Scan for the cell matching the given text and deliver its [x, y] coordinate at center. 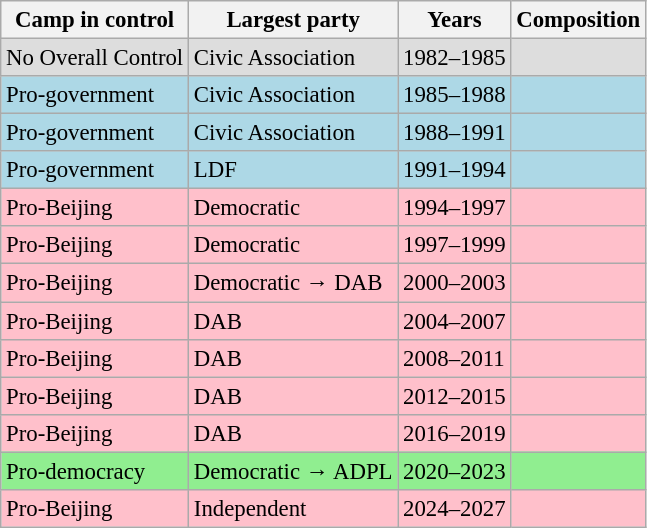
1991–1994 [454, 170]
2008–2011 [454, 358]
Years [454, 20]
2004–2007 [454, 321]
Pro-democracy [95, 471]
1982–1985 [454, 58]
Democratic → ADPL [294, 471]
No Overall Control [95, 58]
2016–2019 [454, 433]
Democratic → DAB [294, 283]
Composition [578, 20]
LDF [294, 170]
Largest party [294, 20]
1985–1988 [454, 95]
2000–2003 [454, 283]
2020–2023 [454, 471]
1988–1991 [454, 133]
1994–1997 [454, 208]
Independent [294, 509]
Camp in control [95, 20]
2024–2027 [454, 509]
1997–1999 [454, 245]
2012–2015 [454, 396]
